Determine the (X, Y) coordinate at the center of the cell enclosing the given text.  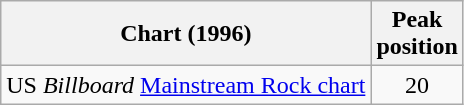
US Billboard Mainstream Rock chart (186, 85)
20 (417, 85)
Chart (1996) (186, 34)
Peakposition (417, 34)
